From the cell containing the given text, extract its center point as [X, Y] coordinate. 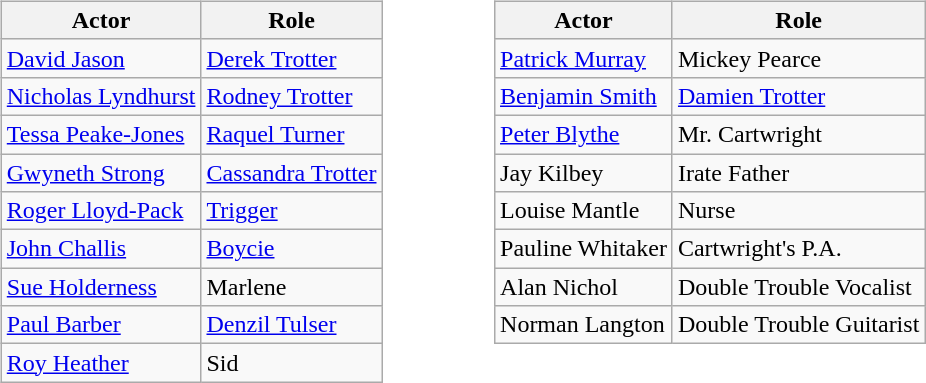
Derek Trotter [292, 58]
Cassandra Trotter [292, 173]
Double Trouble Vocalist [798, 287]
Peter Blythe [584, 134]
Boycie [292, 249]
Trigger [292, 211]
David Jason [101, 58]
Double Trouble Guitarist [798, 325]
Alan Nichol [584, 287]
Sue Holderness [101, 287]
Cartwright's P.A. [798, 249]
Benjamin Smith [584, 96]
John Challis [101, 249]
Marlene [292, 287]
Damien Trotter [798, 96]
Jay Kilbey [584, 173]
Raquel Turner [292, 134]
Denzil Tulser [292, 325]
Sid [292, 363]
Mickey Pearce [798, 58]
Tessa Peake-Jones [101, 134]
Pauline Whitaker [584, 249]
Mr. Cartwright [798, 134]
Nurse [798, 211]
Roy Heather [101, 363]
Roger Lloyd-Pack [101, 211]
Louise Mantle [584, 211]
Irate Father [798, 173]
Rodney Trotter [292, 96]
Patrick Murray [584, 58]
Norman Langton [584, 325]
Gwyneth Strong [101, 173]
Paul Barber [101, 325]
Nicholas Lyndhurst [101, 96]
